Search for the cell housing the specified text and yield its (X, Y) center coordinate. 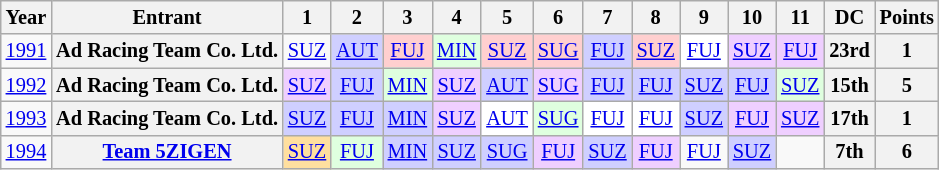
1994 (26, 152)
10 (752, 17)
23rd (849, 51)
7th (849, 152)
3 (408, 17)
1993 (26, 118)
15th (849, 85)
1991 (26, 51)
2 (357, 17)
8 (656, 17)
11 (800, 17)
Points (907, 17)
7 (607, 17)
DC (849, 17)
Entrant (167, 17)
17th (849, 118)
9 (704, 17)
1992 (26, 85)
Year (26, 17)
Team 5ZIGEN (167, 152)
4 (456, 17)
